For the text-containing cell, return its midpoint in (x, y) coordinate format. 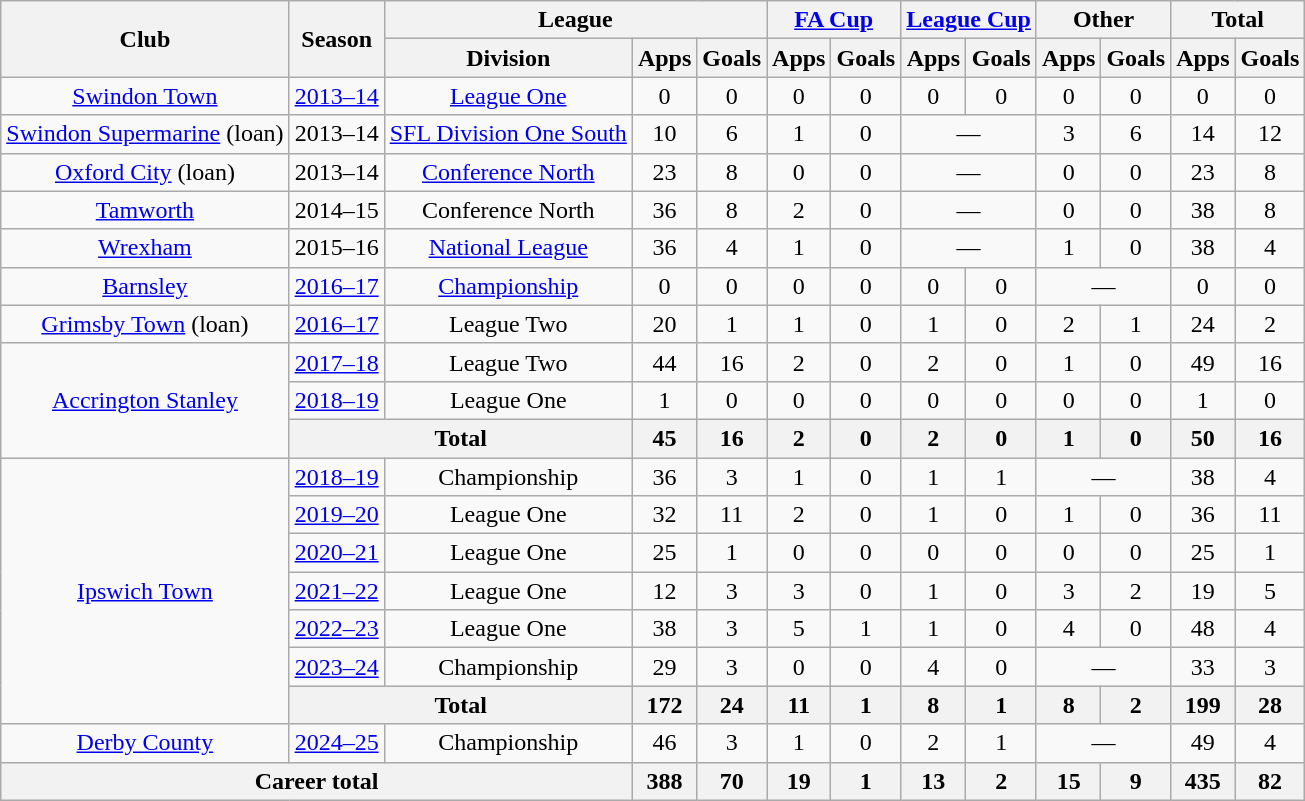
2021–22 (336, 591)
Ipswich Town (145, 591)
SFL Division One South (508, 134)
2019–20 (336, 515)
Derby County (145, 743)
Club (145, 39)
Tamworth (145, 210)
Oxford City (loan) (145, 172)
15 (1068, 781)
Accrington Stanley (145, 400)
33 (1203, 667)
2024–25 (336, 743)
14 (1203, 134)
20 (664, 324)
13 (934, 781)
199 (1203, 705)
70 (732, 781)
45 (664, 438)
44 (664, 362)
Swindon Supermarine (loan) (145, 134)
435 (1203, 781)
Division (508, 58)
9 (1136, 781)
Career total (317, 781)
Grimsby Town (loan) (145, 324)
10 (664, 134)
2020–21 (336, 553)
50 (1203, 438)
Swindon Town (145, 96)
League Cup (969, 20)
Wrexham (145, 248)
2022–23 (336, 629)
388 (664, 781)
48 (1203, 629)
League (575, 20)
2017–18 (336, 362)
29 (664, 667)
National League (508, 248)
82 (1270, 781)
32 (664, 515)
28 (1270, 705)
2023–24 (336, 667)
FA Cup (834, 20)
Other (1103, 20)
Season (336, 39)
46 (664, 743)
2015–16 (336, 248)
2014–15 (336, 210)
172 (664, 705)
Barnsley (145, 286)
